From the cell containing the given text, extract its center point as (x, y) coordinate. 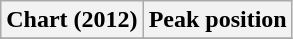
Chart (2012) (72, 20)
Peak position (218, 20)
